For the text-containing cell, return its midpoint in (x, y) coordinate format. 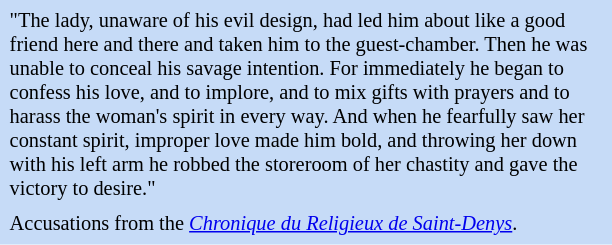
Accusations from the Chronique du Religieux de Saint-Denys. (306, 224)
